From the cell containing the given text, extract its center point as (x, y) coordinate. 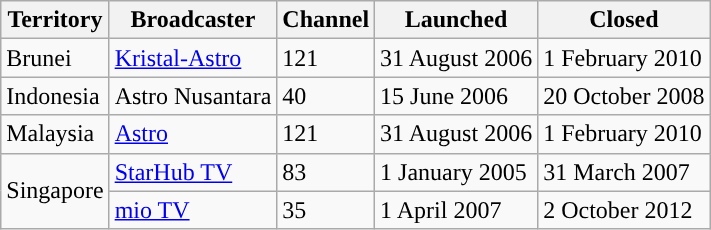
Launched (456, 20)
Brunei (55, 58)
Indonesia (55, 96)
Astro Nusantara (193, 96)
1 January 2005 (456, 172)
20 October 2008 (624, 96)
35 (326, 210)
StarHub TV (193, 172)
1 April 2007 (456, 210)
Broadcaster (193, 20)
2 October 2012 (624, 210)
Channel (326, 20)
Astro (193, 134)
83 (326, 172)
40 (326, 96)
mio TV (193, 210)
Closed (624, 20)
Territory (55, 20)
Malaysia (55, 134)
Kristal-Astro (193, 58)
15 June 2006 (456, 96)
Singapore (55, 191)
31 March 2007 (624, 172)
